Scan for the cell matching the given text and deliver its (x, y) coordinate at center. 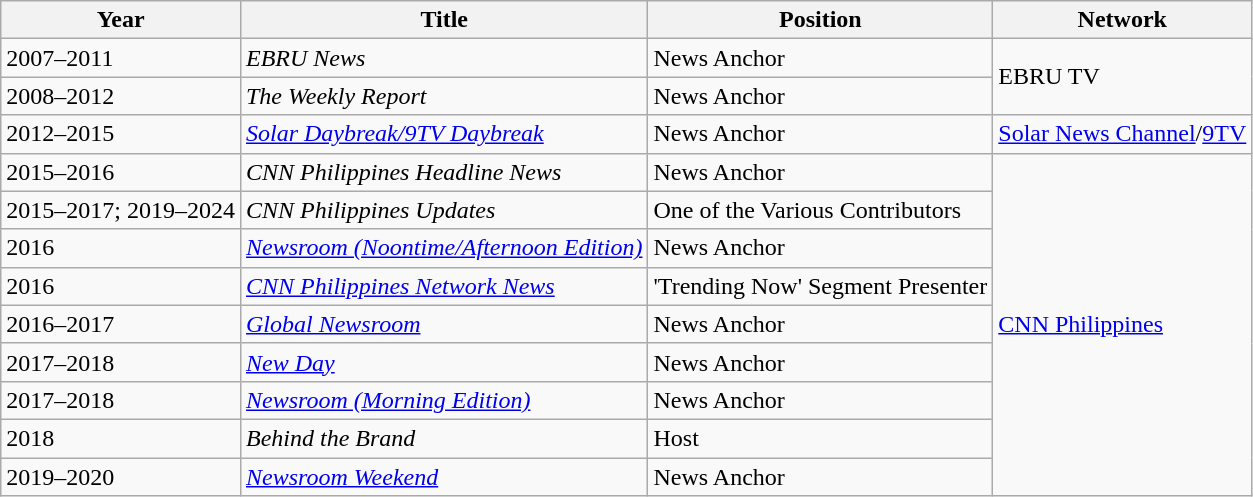
Position (820, 20)
Newsroom Weekend (444, 477)
2018 (121, 438)
2019–2020 (121, 477)
CNN Philippines Headline News (444, 172)
Behind the Brand (444, 438)
Global Newsroom (444, 324)
Host (820, 438)
2015–2017; 2019–2024 (121, 210)
CNN Philippines Updates (444, 210)
2012–2015 (121, 134)
The Weekly Report (444, 96)
Solar Daybreak/9TV Daybreak (444, 134)
Network (1122, 20)
CNN Philippines Network News (444, 286)
One of the Various Contributors (820, 210)
Newsroom (Morning Edition) (444, 400)
2008–2012 (121, 96)
2015–2016 (121, 172)
'Trending Now' Segment Presenter (820, 286)
Title (444, 20)
EBRU TV (1122, 77)
2016–2017 (121, 324)
CNN Philippines (1122, 324)
Newsroom (Noontime/Afternoon Edition) (444, 248)
Solar News Channel/9TV (1122, 134)
EBRU News (444, 58)
New Day (444, 362)
Year (121, 20)
2007–2011 (121, 58)
